Extract the [x, y] coordinate from the center of the cell holding the provided text.  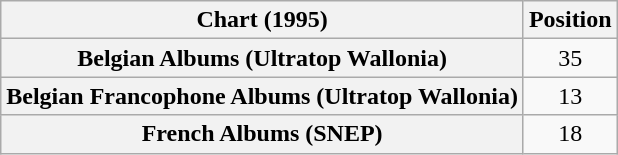
13 [570, 96]
French Albums (SNEP) [262, 134]
35 [570, 58]
Position [570, 20]
Belgian Albums (Ultratop Wallonia) [262, 58]
18 [570, 134]
Belgian Francophone Albums (Ultratop Wallonia) [262, 96]
Chart (1995) [262, 20]
